Return the (X, Y) coordinate for the center point of the cell that contains the specified text.  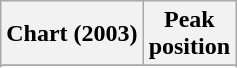
Chart (2003) (72, 34)
Peakposition (189, 34)
